Provide the [x, y] coordinate of the cell's center where the given text is located.  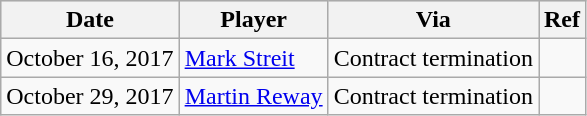
Via [433, 20]
Player [254, 20]
Ref [562, 20]
Mark Streit [254, 58]
Date [90, 20]
Martin Reway [254, 96]
October 29, 2017 [90, 96]
October 16, 2017 [90, 58]
